Detect which cell encompasses the target text, then output its (x, y) center coordinate. 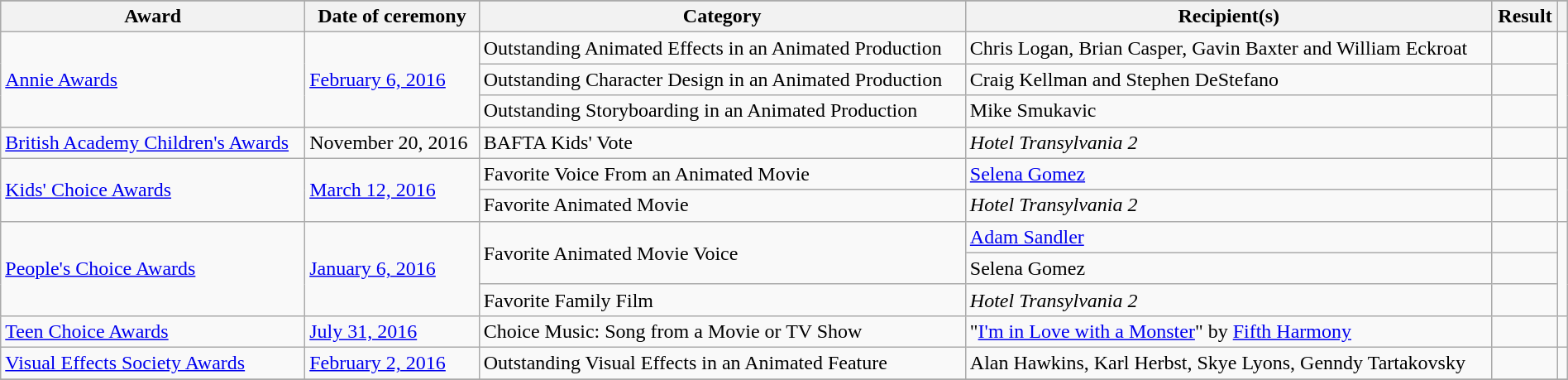
Chris Logan, Brian Casper, Gavin Baxter and William Eckroat (1229, 48)
Craig Kellman and Stephen DeStefano (1229, 79)
Outstanding Character Design in an Animated Production (722, 79)
Date of ceremony (392, 17)
January 6, 2016 (392, 268)
February 6, 2016 (392, 79)
Favorite Animated Movie Voice (722, 253)
"I'm in Love with a Monster" by Fifth Harmony (1229, 331)
Category (722, 17)
Favorite Animated Movie (722, 205)
Outstanding Animated Effects in an Animated Production (722, 48)
July 31, 2016 (392, 331)
Outstanding Storyboarding in an Animated Production (722, 111)
February 2, 2016 (392, 363)
People's Choice Awards (153, 268)
Favorite Family Film (722, 300)
Kids' Choice Awards (153, 190)
Adam Sandler (1229, 237)
Visual Effects Society Awards (153, 363)
Teen Choice Awards (153, 331)
BAFTA Kids' Vote (722, 142)
Annie Awards (153, 79)
Favorite Voice From an Animated Movie (722, 174)
Result (1525, 17)
November 20, 2016 (392, 142)
British Academy Children's Awards (153, 142)
Choice Music: Song from a Movie or TV Show (722, 331)
Award (153, 17)
Outstanding Visual Effects in an Animated Feature (722, 363)
Mike Smukavic (1229, 111)
Alan Hawkins, Karl Herbst, Skye Lyons, Genndy Tartakovsky (1229, 363)
March 12, 2016 (392, 190)
Recipient(s) (1229, 17)
